Determine the [X, Y] coordinate at the center of the cell enclosing the given text.  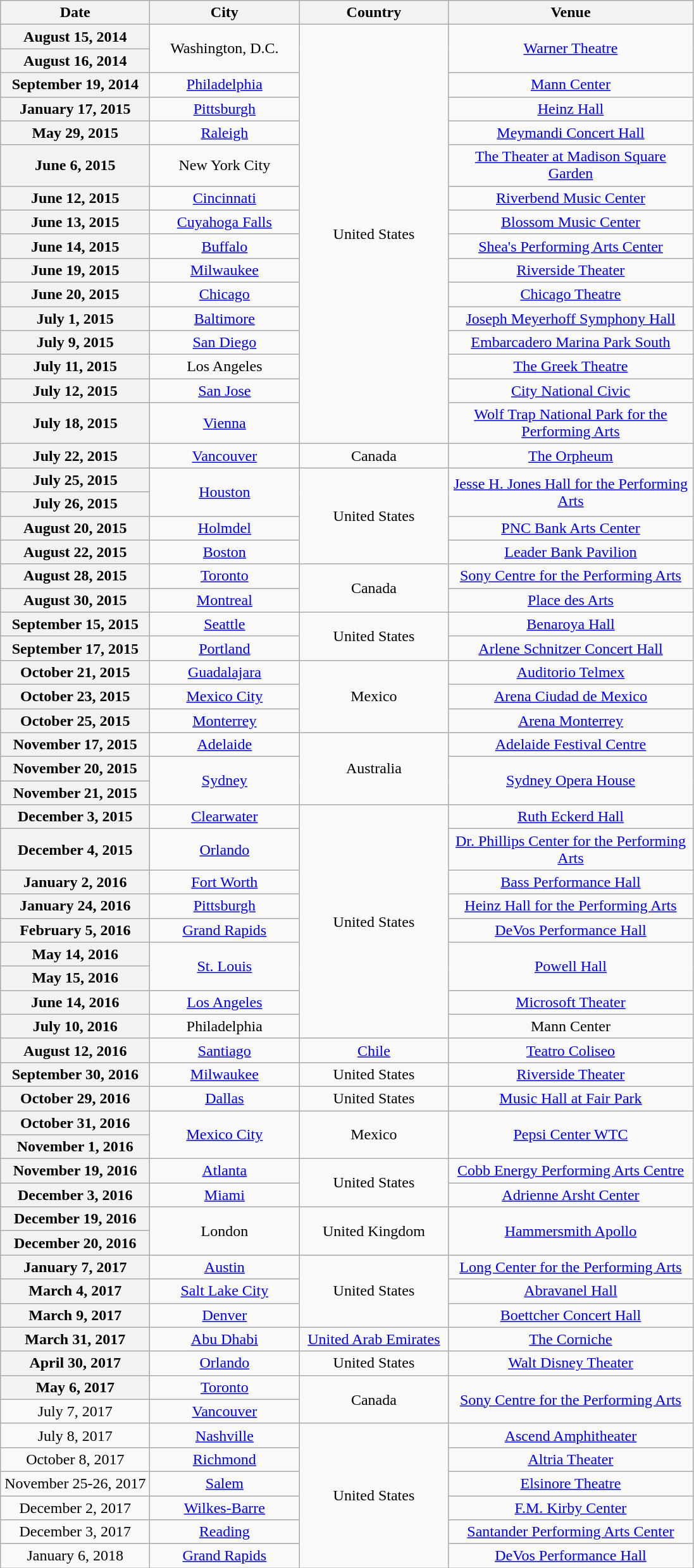
Austin [225, 1267]
November 25-26, 2017 [75, 1483]
Wolf Trap National Park for the Performing Arts [571, 424]
Dallas [225, 1098]
St. Louis [225, 966]
Montreal [225, 600]
Raleigh [225, 133]
Walt Disney Theater [571, 1363]
Auditorio Telmex [571, 672]
Fort Worth [225, 882]
August 12, 2016 [75, 1050]
September 19, 2014 [75, 85]
September 15, 2015 [75, 624]
Adelaide Festival Centre [571, 745]
Seattle [225, 624]
June 13, 2015 [75, 222]
May 29, 2015 [75, 133]
Chicago [225, 294]
July 11, 2015 [75, 367]
Australia [374, 769]
Pepsi Center WTC [571, 1134]
Houston [225, 492]
Sydney Opera House [571, 781]
Salt Lake City [225, 1291]
Dr. Phillips Center for the Performing Arts [571, 850]
December 20, 2016 [75, 1243]
November 20, 2015 [75, 769]
Holmdel [225, 528]
Cuyahoga Falls [225, 222]
May 15, 2016 [75, 978]
Boettcher Concert Hall [571, 1315]
March 9, 2017 [75, 1315]
June 6, 2015 [75, 166]
Vienna [225, 424]
Teatro Coliseo [571, 1050]
Chile [374, 1050]
United Arab Emirates [374, 1339]
December 2, 2017 [75, 1508]
June 20, 2015 [75, 294]
July 26, 2015 [75, 504]
December 19, 2016 [75, 1219]
December 3, 2015 [75, 817]
November 1, 2016 [75, 1147]
Guadalajara [225, 672]
March 4, 2017 [75, 1291]
Abu Dhabi [225, 1339]
Leader Bank Pavilion [571, 552]
The Theater at Madison Square Garden [571, 166]
Portland [225, 648]
July 7, 2017 [75, 1411]
July 8, 2017 [75, 1435]
August 28, 2015 [75, 576]
San Diego [225, 343]
Ruth Eckerd Hall [571, 817]
Nashville [225, 1435]
Miami [225, 1195]
Music Hall at Fair Park [571, 1098]
Heinz Hall for the Performing Arts [571, 906]
September 17, 2015 [75, 648]
Adelaide [225, 745]
Sydney [225, 781]
August 22, 2015 [75, 552]
Baltimore [225, 318]
January 7, 2017 [75, 1267]
Joseph Meyerhoff Symphony Hall [571, 318]
Washington, D.C. [225, 49]
August 15, 2014 [75, 37]
Embarcadero Marina Park South [571, 343]
August 30, 2015 [75, 600]
June 14, 2015 [75, 246]
Salem [225, 1483]
October 29, 2016 [75, 1098]
September 30, 2016 [75, 1074]
Cobb Energy Performing Arts Centre [571, 1171]
June 12, 2015 [75, 198]
Venue [571, 13]
Boston [225, 552]
Adrienne Arsht Center [571, 1195]
Chicago Theatre [571, 294]
Place des Arts [571, 600]
Richmond [225, 1459]
City [225, 13]
Powell Hall [571, 966]
August 20, 2015 [75, 528]
City National Civic [571, 391]
Benaroya Hall [571, 624]
July 9, 2015 [75, 343]
Bass Performance Hall [571, 882]
Clearwater [225, 817]
Santiago [225, 1050]
October 23, 2015 [75, 696]
February 5, 2016 [75, 930]
November 19, 2016 [75, 1171]
April 30, 2017 [75, 1363]
Arena Monterrey [571, 720]
March 31, 2017 [75, 1339]
June 14, 2016 [75, 1002]
January 17, 2015 [75, 109]
July 25, 2015 [75, 480]
November 21, 2015 [75, 793]
Arena Ciudad de Mexico [571, 696]
San Jose [225, 391]
October 21, 2015 [75, 672]
Monterrey [225, 720]
October 31, 2016 [75, 1122]
July 12, 2015 [75, 391]
Buffalo [225, 246]
Cincinnati [225, 198]
July 18, 2015 [75, 424]
PNC Bank Arts Center [571, 528]
London [225, 1231]
January 24, 2016 [75, 906]
August 16, 2014 [75, 61]
Ascend Amphitheater [571, 1435]
Abravanel Hall [571, 1291]
January 6, 2018 [75, 1556]
Date [75, 13]
Altria Theater [571, 1459]
December 3, 2016 [75, 1195]
Country [374, 13]
December 3, 2017 [75, 1532]
Arlene Schnitzer Concert Hall [571, 648]
June 19, 2015 [75, 270]
Long Center for the Performing Arts [571, 1267]
January 2, 2016 [75, 882]
Jesse H. Jones Hall for the Performing Arts [571, 492]
United Kingdom [374, 1231]
Wilkes-Barre [225, 1508]
Meymandi Concert Hall [571, 133]
New York City [225, 166]
July 10, 2016 [75, 1026]
Denver [225, 1315]
Atlanta [225, 1171]
Heinz Hall [571, 109]
October 8, 2017 [75, 1459]
November 17, 2015 [75, 745]
July 1, 2015 [75, 318]
Elsinore Theatre [571, 1483]
Microsoft Theater [571, 1002]
F.M. Kirby Center [571, 1508]
Santander Performing Arts Center [571, 1532]
Riverbend Music Center [571, 198]
Reading [225, 1532]
May 6, 2017 [75, 1387]
The Greek Theatre [571, 367]
Hammersmith Apollo [571, 1231]
The Orpheum [571, 456]
Shea's Performing Arts Center [571, 246]
October 25, 2015 [75, 720]
May 14, 2016 [75, 954]
Blossom Music Center [571, 222]
December 4, 2015 [75, 850]
July 22, 2015 [75, 456]
Warner Theatre [571, 49]
The Corniche [571, 1339]
